From the cell containing the given text, extract its center point as (x, y) coordinate. 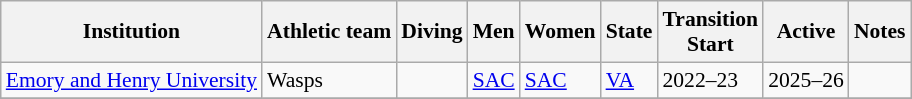
Notes (880, 32)
Athletic team (329, 32)
State (630, 32)
VA (630, 80)
Diving (432, 32)
Institution (132, 32)
Emory and Henry University (132, 80)
TransitionStart (710, 32)
Active (806, 32)
Women (560, 32)
2022–23 (710, 80)
Wasps (329, 80)
2025–26 (806, 80)
Men (494, 32)
